Capture the cell that displays the provided text and extract its [X, Y] central coordinate. 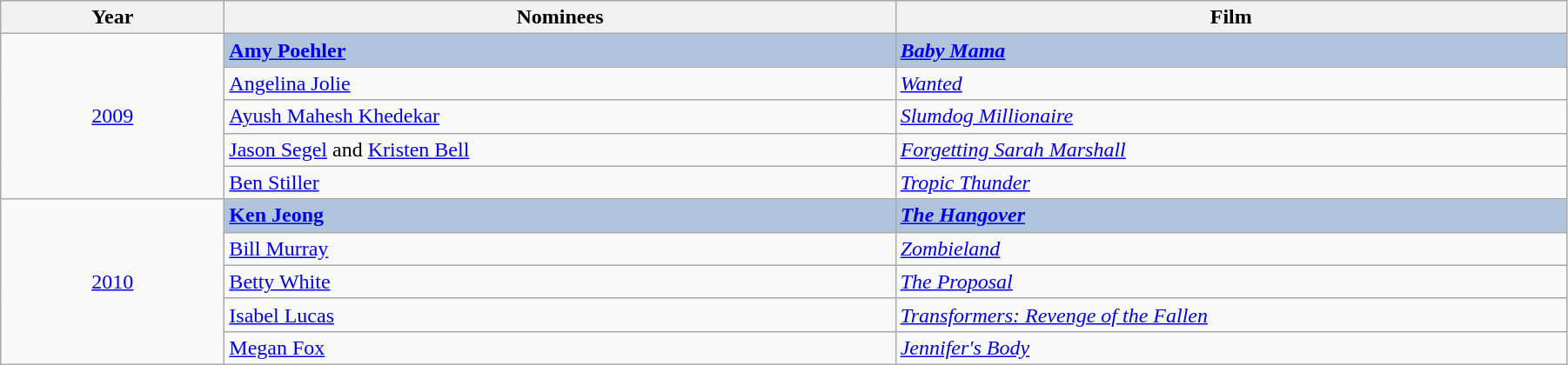
Betty White [560, 282]
2010 [113, 282]
Year [113, 17]
Megan Fox [560, 348]
Bill Murray [560, 249]
The Hangover [1230, 216]
Transformers: Revenge of the Fallen [1230, 315]
Isabel Lucas [560, 315]
Wanted [1230, 83]
The Proposal [1230, 282]
Slumdog Millionaire [1230, 116]
2009 [113, 116]
Forgetting Sarah Marshall [1230, 149]
Jennifer's Body [1230, 348]
Ayush Mahesh Khedekar [560, 116]
Baby Mama [1230, 50]
Nominees [560, 17]
Angelina Jolie [560, 83]
Ben Stiller [560, 182]
Jason Segel and Kristen Bell [560, 149]
Ken Jeong [560, 216]
Film [1230, 17]
Tropic Thunder [1230, 182]
Zombieland [1230, 249]
Amy Poehler [560, 50]
